Find where the given text appears and provide that cell's center as (X, Y) coordinate. 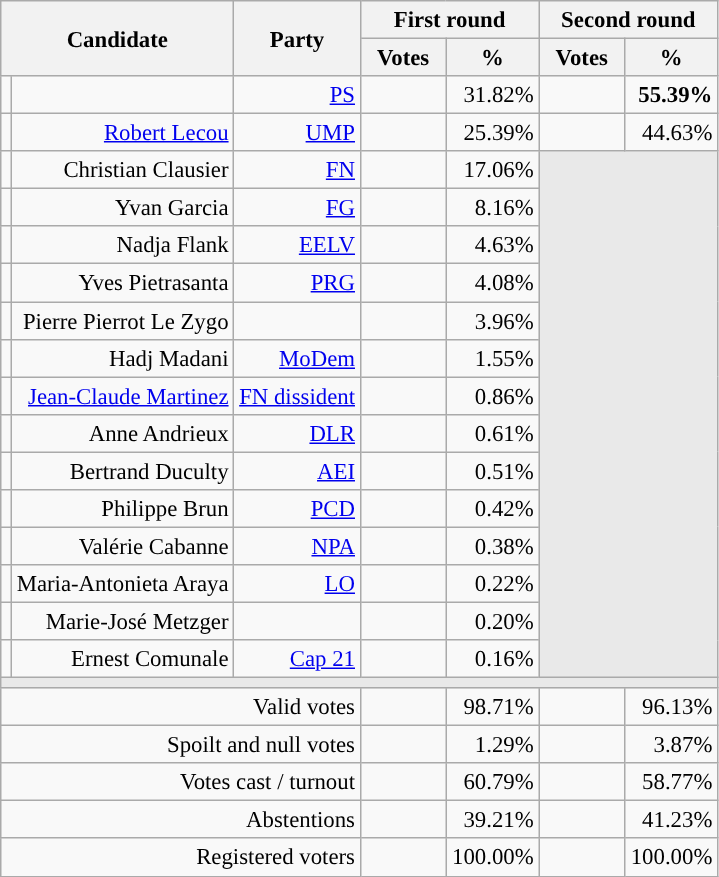
Anne Andrieux (122, 433)
3.96% (492, 321)
First round (450, 20)
31.82% (492, 95)
3.87% (672, 745)
0.86% (492, 396)
UMP (297, 133)
MoDem (297, 358)
Abstentions (181, 820)
Marie-José Metzger (122, 621)
Ernest Comunale (122, 659)
8.16% (492, 208)
Registered voters (181, 858)
Pierre Pierrot Le Zygo (122, 321)
Valid votes (181, 707)
0.51% (492, 471)
39.21% (492, 820)
41.23% (672, 820)
55.39% (672, 95)
Candidate (118, 38)
1.29% (492, 745)
Party (297, 38)
0.22% (492, 584)
17.06% (492, 170)
EELV (297, 245)
NPA (297, 546)
Yves Pietrasanta (122, 283)
FN dissident (297, 396)
Spoilt and null votes (181, 745)
PCD (297, 509)
44.63% (672, 133)
Maria-Antonieta Araya (122, 584)
Valérie Cabanne (122, 546)
0.16% (492, 659)
Bertrand Duculty (122, 471)
Robert Lecou (122, 133)
25.39% (492, 133)
1.55% (492, 358)
Nadja Flank (122, 245)
Votes cast / turnout (181, 782)
4.08% (492, 283)
AEI (297, 471)
Hadj Madani (122, 358)
0.38% (492, 546)
LO (297, 584)
60.79% (492, 782)
96.13% (672, 707)
Jean-Claude Martinez (122, 396)
58.77% (672, 782)
DLR (297, 433)
98.71% (492, 707)
Cap 21 (297, 659)
0.20% (492, 621)
0.42% (492, 509)
0.61% (492, 433)
FG (297, 208)
Philippe Brun (122, 509)
PRG (297, 283)
Christian Clausier (122, 170)
Yvan Garcia (122, 208)
4.63% (492, 245)
Second round (628, 20)
FN (297, 170)
PS (297, 95)
